Search for the cell housing the specified text and yield its (x, y) center coordinate. 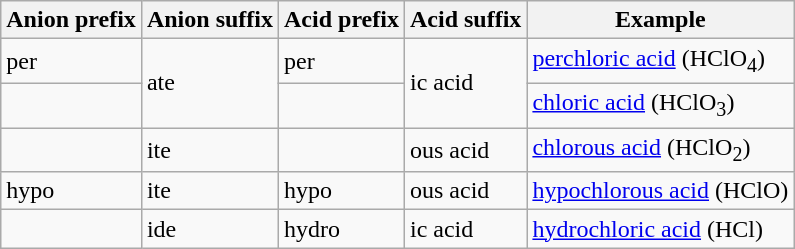
Acid prefix (342, 20)
Anion suffix (210, 20)
Anion prefix (72, 20)
chlorous acid (HClO2) (660, 150)
ate (210, 84)
chloric acid (HClO3) (660, 105)
hypochlorous acid (HClO) (660, 191)
Example (660, 20)
hydro (342, 229)
perchloric acid (HClO4) (660, 61)
hydrochloric acid (HCl) (660, 229)
Acid suffix (465, 20)
ide (210, 229)
